Pinpoint the cell where the given text exists, returning its [X, Y] midpoint coordinate. 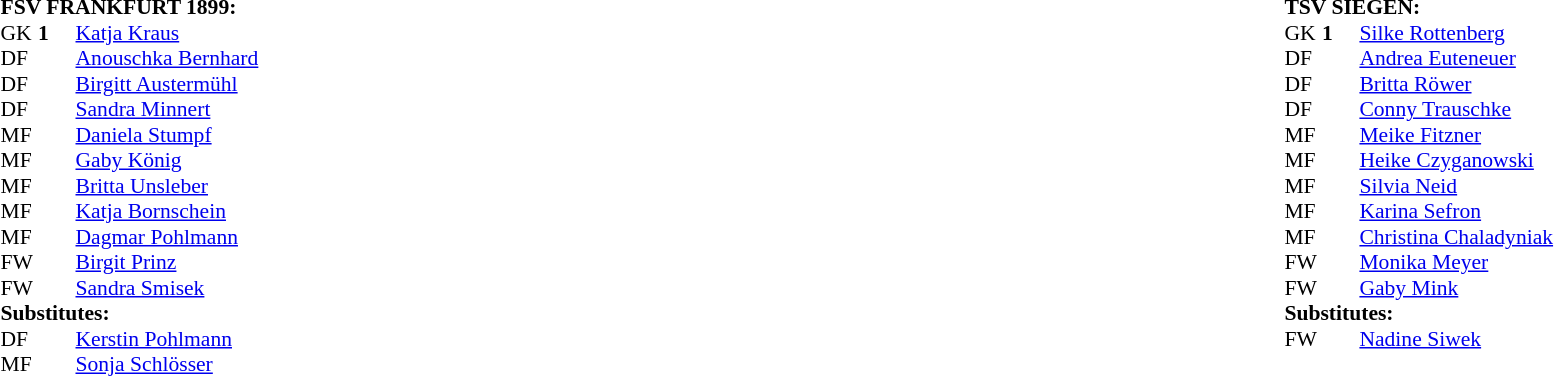
Christina Chaladyniak [1456, 237]
Anouschka Bernhard [168, 59]
Britta Unsleber [168, 186]
Conny Trauschke [1456, 109]
Karina Sefron [1456, 211]
Sandra Smisek [168, 288]
Heike Czyganowski [1456, 161]
Silke Rottenberg [1456, 33]
Gaby König [168, 161]
Katja Bornschein [168, 211]
Katja Kraus [168, 33]
Andrea Euteneuer [1456, 59]
Nadine Siwek [1456, 339]
Monika Meyer [1456, 263]
Sandra Minnert [168, 109]
Birgitt Austermühl [168, 84]
Meike Fitzner [1456, 135]
Silvia Neid [1456, 186]
Birgit Prinz [168, 263]
Kerstin Pohlmann [168, 339]
Dagmar Pohlmann [168, 237]
Britta Röwer [1456, 84]
Gaby Mink [1456, 288]
Daniela Stumpf [168, 135]
